For the text-containing cell, return its midpoint in (X, Y) coordinate format. 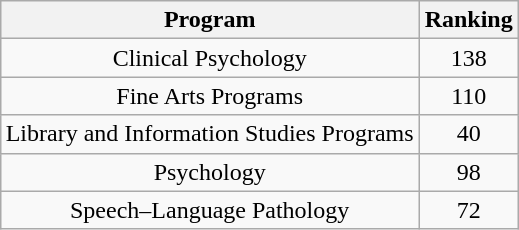
72 (468, 210)
Library and Information Studies Programs (210, 134)
Clinical Psychology (210, 58)
138 (468, 58)
98 (468, 172)
110 (468, 96)
Ranking (468, 20)
Psychology (210, 172)
40 (468, 134)
Speech–Language Pathology (210, 210)
Program (210, 20)
Fine Arts Programs (210, 96)
